Detect which cell encompasses the target text, then output its [x, y] center coordinate. 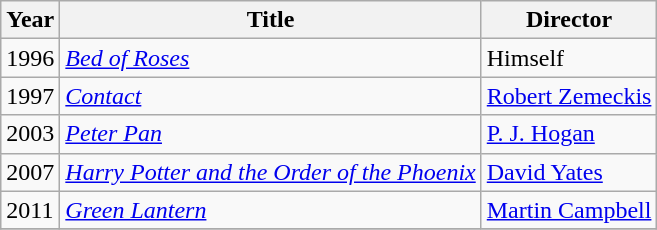
2011 [30, 210]
Robert Zemeckis [569, 96]
Martin Campbell [569, 210]
David Yates [569, 172]
Peter Pan [270, 134]
Contact [270, 96]
2007 [30, 172]
2003 [30, 134]
Himself [569, 58]
Bed of Roses [270, 58]
Title [270, 20]
1997 [30, 96]
Director [569, 20]
Harry Potter and the Order of the Phoenix [270, 172]
Year [30, 20]
P. J. Hogan [569, 134]
Green Lantern [270, 210]
1996 [30, 58]
